Determine the (x, y) coordinate at the center of the cell enclosing the given text.  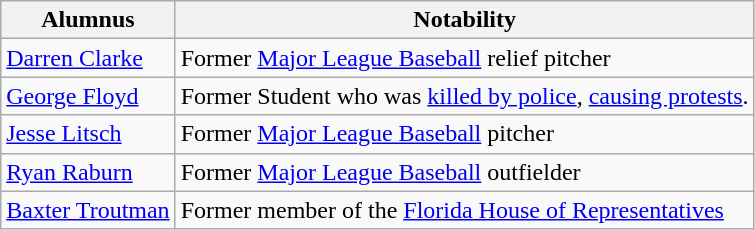
Former Major League Baseball pitcher (464, 134)
Baxter Troutman (88, 210)
Former Student who was killed by police, causing protests. (464, 96)
Former Major League Baseball outfielder (464, 172)
Darren Clarke (88, 58)
Former Major League Baseball relief pitcher (464, 58)
Alumnus (88, 20)
Ryan Raburn (88, 172)
Jesse Litsch (88, 134)
George Floyd (88, 96)
Former member of the Florida House of Representatives (464, 210)
Notability (464, 20)
